Capture the cell that displays the provided text and extract its (X, Y) central coordinate. 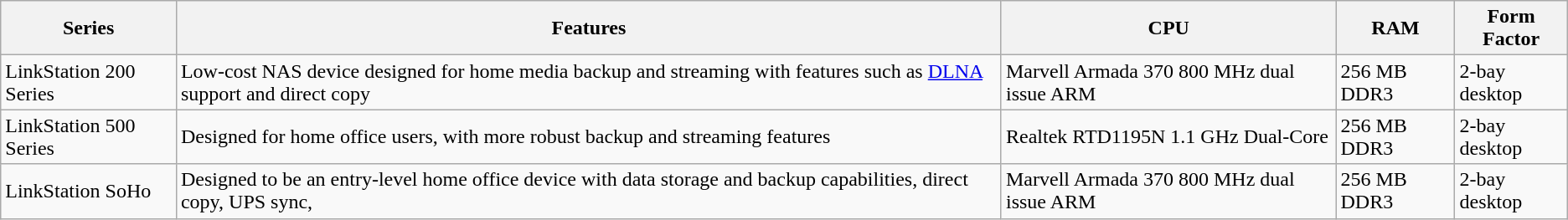
Designed for home office users, with more robust backup and streaming features (588, 137)
Realtek RTD1195N 1.1 GHz Dual-Core (1168, 137)
RAM (1395, 28)
LinkStation 500 Series (89, 137)
LinkStation 200 Series (89, 82)
Series (89, 28)
LinkStation SoHo (89, 191)
Form Factor (1511, 28)
Low-cost NAS device designed for home media backup and streaming with features such as DLNA support and direct copy (588, 82)
CPU (1168, 28)
Designed to be an entry-level home office device with data storage and backup capabilities, direct copy, UPS sync, (588, 191)
Features (588, 28)
